Return [X, Y] of the center of cell containing provided text 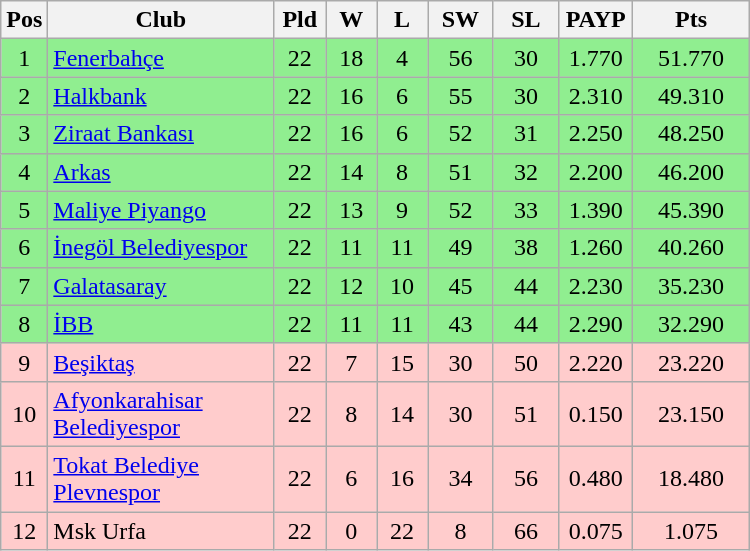
23.150 [691, 414]
Pos [24, 20]
Msk Urfa [161, 531]
23.220 [691, 362]
32.290 [691, 324]
0.480 [596, 478]
2 [24, 96]
13 [352, 210]
Halkbank [161, 96]
5 [24, 210]
Ziraat Bankası [161, 134]
SW [461, 20]
Tokat Belediye Plevnespor [161, 478]
1.390 [596, 210]
2.220 [596, 362]
Pld [300, 20]
2.290 [596, 324]
Pts [691, 20]
32 [526, 172]
PAYP [596, 20]
2.310 [596, 96]
İnegöl Belediyespor [161, 248]
Fenerbahçe [161, 58]
1 [24, 58]
45 [461, 286]
43 [461, 324]
2.230 [596, 286]
Galatasaray [161, 286]
18.480 [691, 478]
SL [526, 20]
Club [161, 20]
1.260 [596, 248]
L [402, 20]
3 [24, 134]
48.250 [691, 134]
50 [526, 362]
0 [352, 531]
2.200 [596, 172]
Beşiktaş [161, 362]
33 [526, 210]
1.770 [596, 58]
34 [461, 478]
35.230 [691, 286]
18 [352, 58]
66 [526, 531]
51.770 [691, 58]
45.390 [691, 210]
38 [526, 248]
49.310 [691, 96]
46.200 [691, 172]
0.150 [596, 414]
W [352, 20]
31 [526, 134]
49 [461, 248]
Arkas [161, 172]
Maliye Piyango [161, 210]
Afyonkarahisar Belediyespor [161, 414]
0.075 [596, 531]
15 [402, 362]
55 [461, 96]
2.250 [596, 134]
1.075 [691, 531]
40.260 [691, 248]
İBB [161, 324]
